Return (X, Y) of the center of cell containing provided text 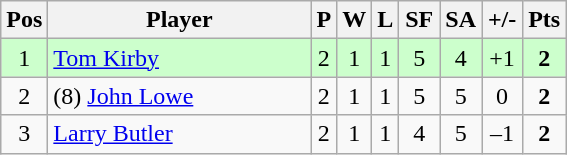
3 (24, 134)
W (354, 20)
Pos (24, 20)
L (386, 20)
SF (420, 20)
Player (180, 20)
SA (461, 20)
P (324, 20)
Pts (544, 20)
–1 (502, 134)
+1 (502, 58)
Tom Kirby (180, 58)
Larry Butler (180, 134)
+/- (502, 20)
(8) John Lowe (180, 96)
0 (502, 96)
